Extract the [x, y] coordinate from the center of the cell holding the provided text.  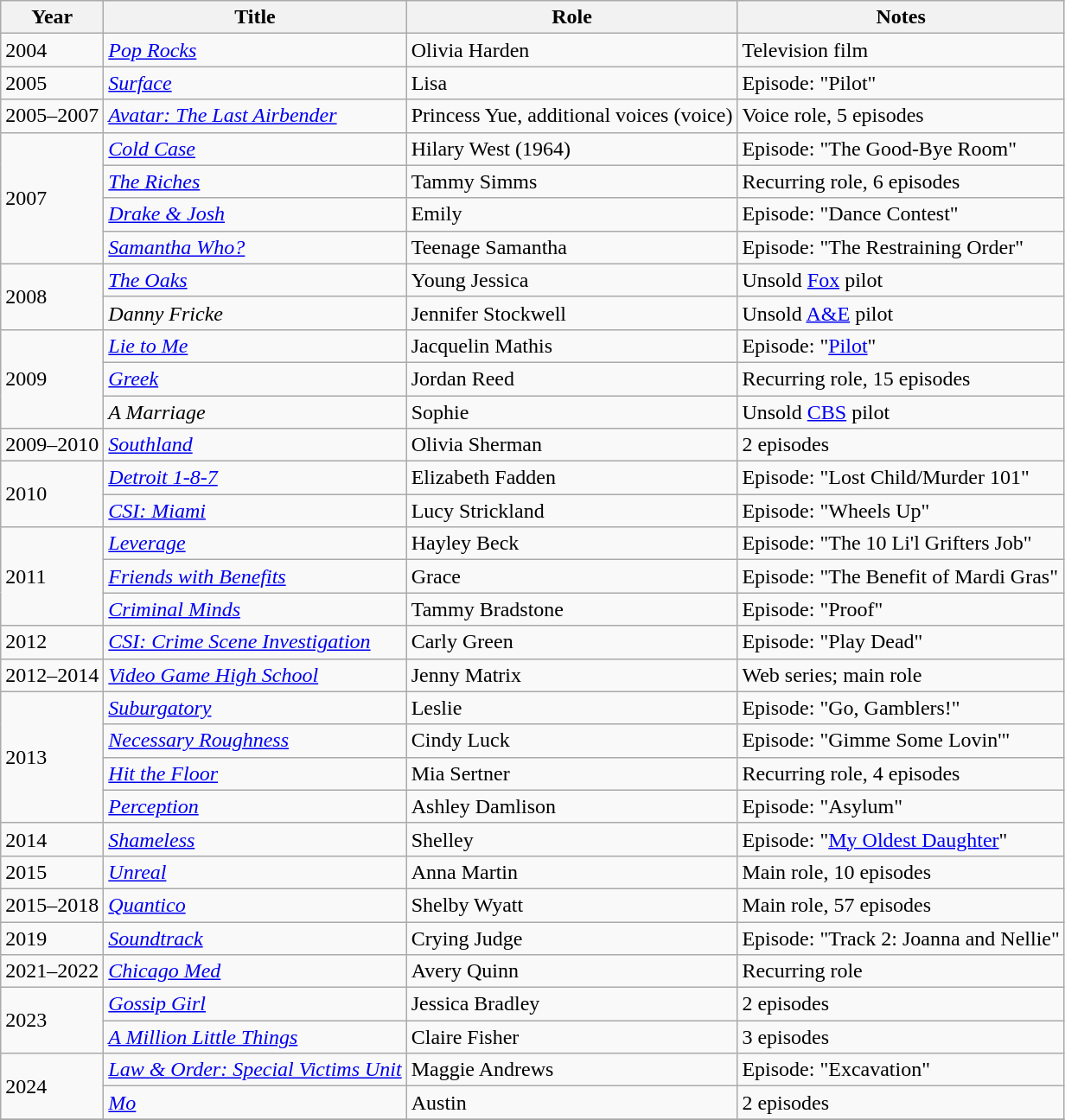
2013 [52, 757]
Austin [572, 1103]
Recurring role, 6 episodes [901, 181]
A Million Little Things [255, 1037]
Jordan Reed [572, 379]
Elizabeth Fadden [572, 478]
Drake & Josh [255, 214]
Perception [255, 806]
Avatar: The Last Airbender [255, 116]
2007 [52, 198]
Soundtrack [255, 938]
Episode: "Dance Contest" [901, 214]
Episode: "Proof" [901, 609]
Young Jessica [572, 280]
Olivia Sherman [572, 445]
2004 [52, 50]
Samantha Who? [255, 247]
Mo [255, 1103]
Episode: "Play Dead" [901, 642]
Voice role, 5 episodes [901, 116]
The Riches [255, 181]
Claire Fisher [572, 1037]
Danny Fricke [255, 313]
Title [255, 17]
Lie to Me [255, 346]
Tammy Bradstone [572, 609]
2008 [52, 296]
Princess Yue, additional voices (voice) [572, 116]
Surface [255, 83]
Criminal Minds [255, 609]
Episode: "Go, Gamblers!" [901, 708]
2005–2007 [52, 116]
Episode: "Excavation" [901, 1070]
Unsold Fox pilot [901, 280]
Unsold CBS pilot [901, 412]
Recurring role [901, 971]
Emily [572, 214]
Cindy Luck [572, 741]
Friends with Benefits [255, 576]
Shelby Wyatt [572, 905]
Hayley Beck [572, 544]
Role [572, 17]
Shameless [255, 839]
CSI: Miami [255, 511]
Recurring role, 4 episodes [901, 773]
CSI: Crime Scene Investigation [255, 642]
Jennifer Stockwell [572, 313]
2009 [52, 379]
Lucy Strickland [572, 511]
Necessary Roughness [255, 741]
Mia Sertner [572, 773]
The Oaks [255, 280]
Cold Case [255, 149]
Leslie [572, 708]
Episode: "Wheels Up" [901, 511]
Leverage [255, 544]
Southland [255, 445]
Episode: "Gimme Some Lovin'" [901, 741]
Olivia Harden [572, 50]
Notes [901, 17]
3 episodes [901, 1037]
2005 [52, 83]
Carly Green [572, 642]
Grace [572, 576]
Lisa [572, 83]
Crying Judge [572, 938]
Episode: "My Oldest Daughter" [901, 839]
Hilary West (1964) [572, 149]
Shelley [572, 839]
2014 [52, 839]
Ashley Damlison [572, 806]
Episode: "Asylum" [901, 806]
Television film [901, 50]
Episode: "The 10 Li'l Grifters Job" [901, 544]
Quantico [255, 905]
Year [52, 17]
2021–2022 [52, 971]
Teenage Samantha [572, 247]
Pop Rocks [255, 50]
Episode: "The Good-Bye Room" [901, 149]
Hit the Floor [255, 773]
Web series; main role [901, 675]
Main role, 57 episodes [901, 905]
2010 [52, 494]
Jacquelin Mathis [572, 346]
Episode: "Lost Child/Murder 101" [901, 478]
2023 [52, 1021]
Main role, 10 episodes [901, 872]
2024 [52, 1086]
Avery Quinn [572, 971]
2015–2018 [52, 905]
Jenny Matrix [572, 675]
Episode: "The Benefit of Mardi Gras" [901, 576]
2019 [52, 938]
Sophie [572, 412]
Suburgatory [255, 708]
Jessica Bradley [572, 1004]
Gossip Girl [255, 1004]
Detroit 1-8-7 [255, 478]
Greek [255, 379]
Maggie Andrews [572, 1070]
Unreal [255, 872]
Video Game High School [255, 675]
2012–2014 [52, 675]
Law & Order: Special Victims Unit [255, 1070]
2015 [52, 872]
Unsold A&E pilot [901, 313]
Episode: "The Restraining Order" [901, 247]
2012 [52, 642]
Recurring role, 15 episodes [901, 379]
Tammy Simms [572, 181]
Chicago Med [255, 971]
Anna Martin [572, 872]
Episode: "Track 2: Joanna and Nellie" [901, 938]
A Marriage [255, 412]
2009–2010 [52, 445]
2011 [52, 576]
